Detect which cell encompasses the target text, then output its (x, y) center coordinate. 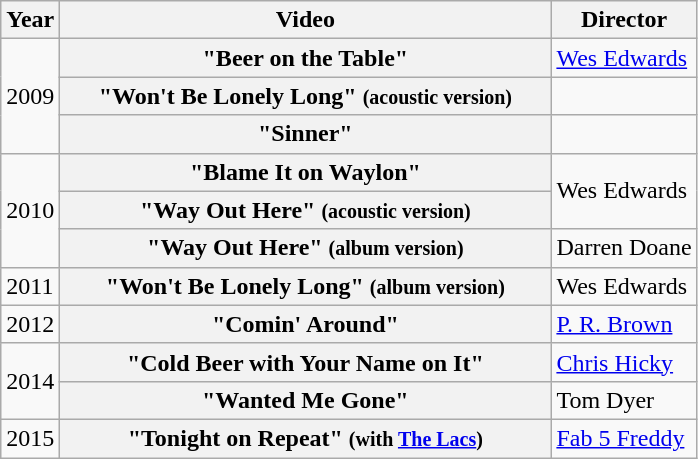
P. R. Brown (624, 324)
2012 (30, 324)
Fab 5 Freddy (624, 438)
"Tonight on Repeat" (with The Lacs) (306, 438)
"Won't Be Lonely Long" (acoustic version) (306, 96)
2014 (30, 381)
"Beer on the Table" (306, 58)
2015 (30, 438)
"Way Out Here" (acoustic version) (306, 210)
2009 (30, 96)
"Wanted Me Gone" (306, 400)
Darren Doane (624, 248)
"Won't Be Lonely Long" (album version) (306, 286)
"Sinner" (306, 134)
"Way Out Here" (album version) (306, 248)
2011 (30, 286)
Video (306, 20)
"Cold Beer with Your Name on It" (306, 362)
Tom Dyer (624, 400)
Chris Hicky (624, 362)
Year (30, 20)
Director (624, 20)
"Blame It on Waylon" (306, 172)
2010 (30, 210)
"Comin' Around" (306, 324)
